Find where the given text appears and provide that cell's center as [x, y] coordinate. 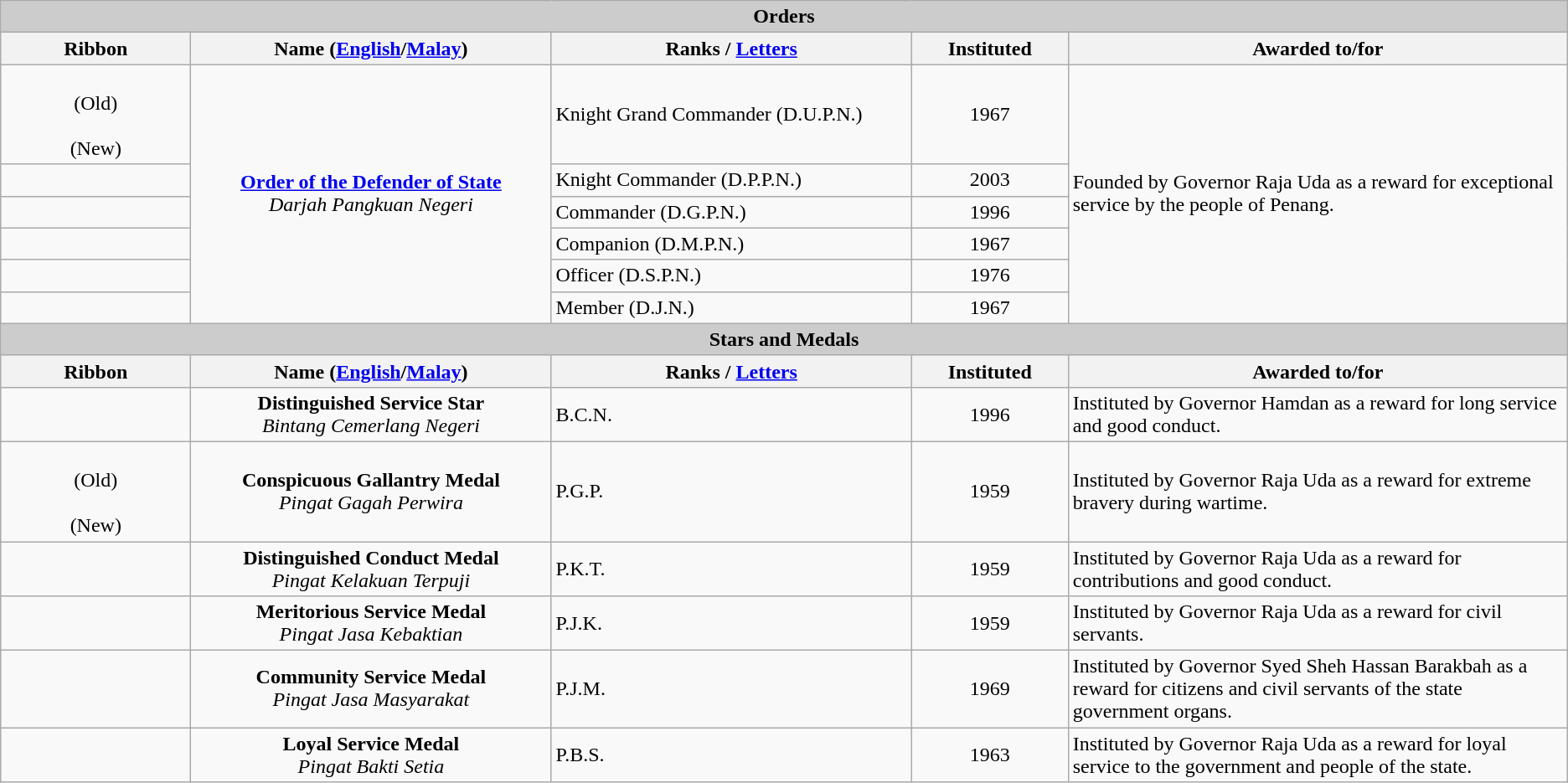
1976 [990, 276]
Instituted by Governor Raja Uda as a reward for contributions and good conduct. [1318, 568]
P.J.K. [731, 623]
Orders [784, 17]
Distinguished Service StarBintang Cemerlang Negeri [371, 414]
Instituted by Governor Syed Sheh Hassan Barakbah as a reward for citizens and civil servants of the state government organs. [1318, 689]
P.K.T. [731, 568]
Distinguished Conduct MedalPingat Kelakuan Terpuji [371, 568]
Conspicuous Gallantry MedalPingat Gagah Perwira [371, 491]
P.G.P. [731, 491]
1969 [990, 689]
Stars and Medals [784, 339]
Instituted by Governor Raja Uda as a reward for loyal service to the government and people of the state. [1318, 755]
Knight Commander (D.P.P.N.) [731, 180]
Instituted by Governor Hamdan as a reward for long service and good conduct. [1318, 414]
B.C.N. [731, 414]
Order of the Defender of StateDarjah Pangkuan Negeri [371, 194]
Commander (D.G.P.N.) [731, 212]
Founded by Governor Raja Uda as a reward for exceptional service by the people of Penang. [1318, 194]
Meritorious Service MedalPingat Jasa Kebaktian [371, 623]
P.B.S. [731, 755]
Companion (D.M.P.N.) [731, 244]
2003 [990, 180]
Instituted by Governor Raja Uda as a reward for extreme bravery during wartime. [1318, 491]
Instituted by Governor Raja Uda as a reward for civil servants. [1318, 623]
Knight Grand Commander (D.U.P.N.) [731, 114]
Officer (D.S.P.N.) [731, 276]
Community Service MedalPingat Jasa Masyarakat [371, 689]
Loyal Service MedalPingat Bakti Setia [371, 755]
P.J.M. [731, 689]
1963 [990, 755]
Member (D.J.N.) [731, 307]
